Output the (X, Y) coordinate of the center of the cell containing the given text.  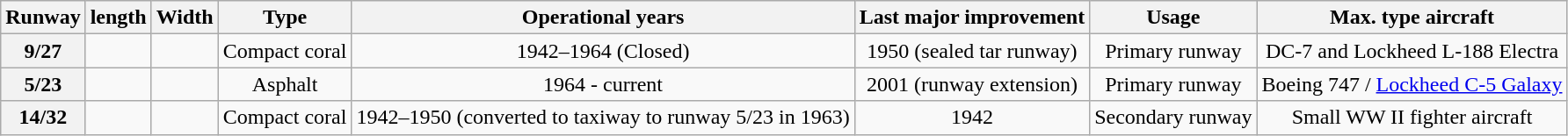
1942–1964 (Closed) (603, 51)
1942 (972, 118)
Runway (43, 18)
Operational years (603, 18)
Secondary runway (1173, 118)
Width (185, 18)
14/32 (43, 118)
DC-7 and Lockheed L-188 Electra (1412, 51)
length (118, 18)
1964 - current (603, 84)
1950 (sealed tar runway) (972, 51)
9/27 (43, 51)
Max. type aircraft (1412, 18)
Asphalt (285, 84)
Boeing 747 / Lockheed C-5 Galaxy (1412, 84)
Usage (1173, 18)
2001 (runway extension) (972, 84)
5/23 (43, 84)
Last major improvement (972, 18)
1942–1950 (converted to taxiway to runway 5/23 in 1963) (603, 118)
Type (285, 18)
Small WW II fighter aircraft (1412, 118)
